Capture the cell that displays the provided text and extract its [X, Y] central coordinate. 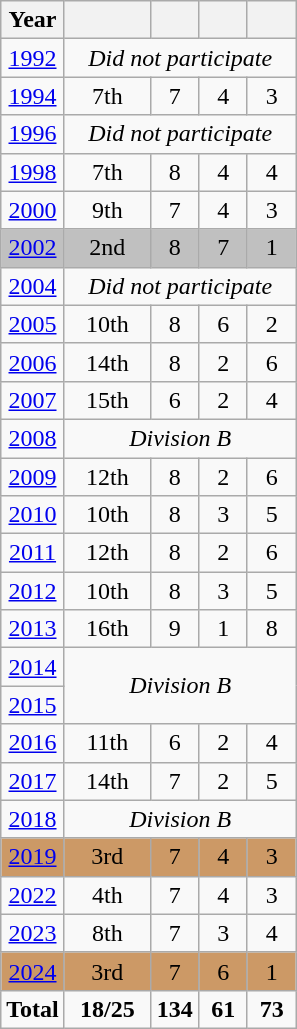
1998 [33, 172]
2004 [33, 286]
134 [174, 1009]
2006 [33, 362]
2024 [33, 971]
2022 [33, 895]
1992 [33, 58]
2000 [33, 210]
2009 [33, 477]
18/25 [107, 1009]
8th [107, 933]
4th [107, 895]
2019 [33, 857]
2nd [107, 248]
11th [107, 743]
1996 [33, 134]
2015 [33, 705]
9 [174, 629]
61 [224, 1009]
2017 [33, 781]
2012 [33, 591]
2018 [33, 819]
2023 [33, 933]
2007 [33, 400]
2010 [33, 515]
2011 [33, 553]
2013 [33, 629]
Year [33, 20]
2005 [33, 324]
1994 [33, 96]
Total [33, 1009]
15th [107, 400]
16th [107, 629]
2016 [33, 743]
2014 [33, 667]
73 [272, 1009]
2002 [33, 248]
9th [107, 210]
2008 [33, 438]
